Return the (x, y) coordinate for the center point of the cell that contains the specified text.  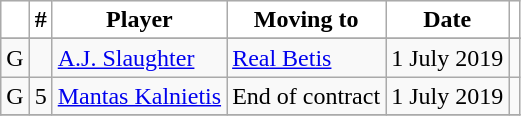
Mantas Kalnietis (139, 96)
A.J. Slaughter (139, 58)
Real Betis (306, 58)
Player (139, 20)
End of contract (306, 96)
# (40, 20)
5 (40, 96)
Date (448, 20)
Moving to (306, 20)
